Locate the cell with the specified text and output its [x, y] center coordinate. 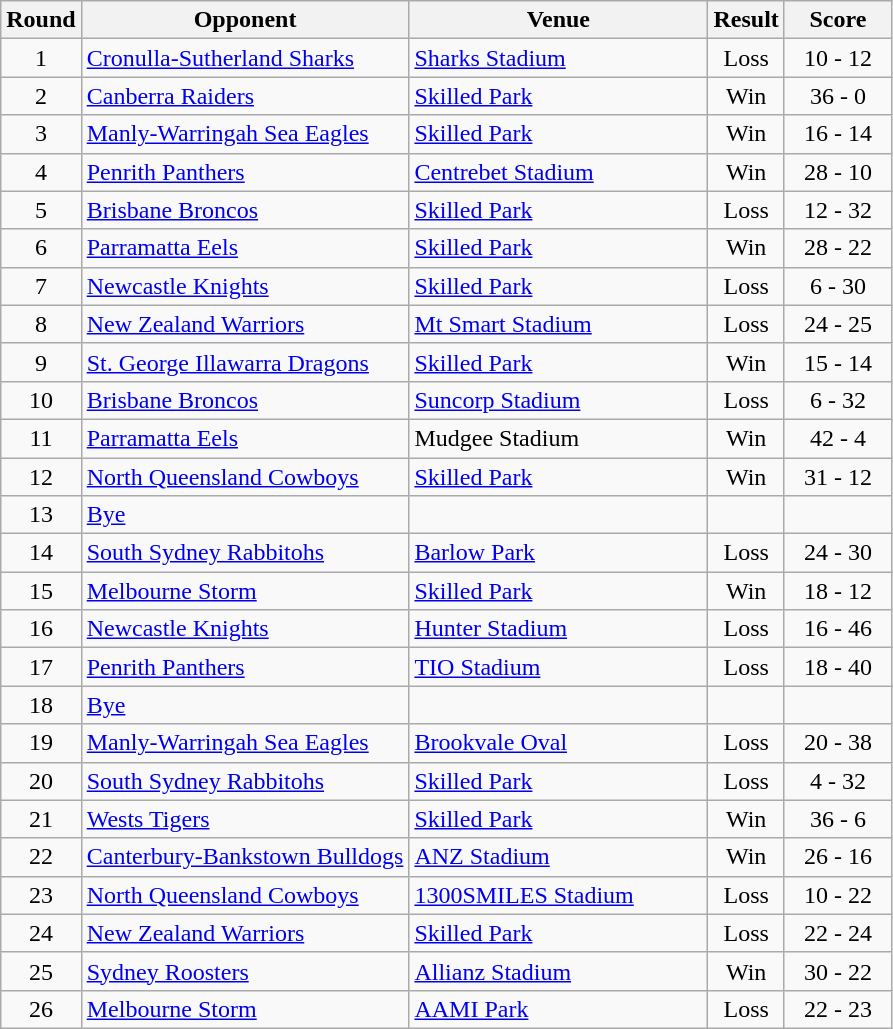
22 - 23 [838, 1009]
23 [41, 895]
18 - 40 [838, 667]
9 [41, 362]
Brookvale Oval [558, 743]
16 [41, 629]
16 - 14 [838, 134]
14 [41, 553]
Barlow Park [558, 553]
24 - 30 [838, 553]
Sharks Stadium [558, 58]
Wests Tigers [245, 819]
6 - 30 [838, 286]
21 [41, 819]
7 [41, 286]
24 [41, 933]
36 - 0 [838, 96]
15 - 14 [838, 362]
St. George Illawarra Dragons [245, 362]
6 - 32 [838, 400]
26 [41, 1009]
17 [41, 667]
Venue [558, 20]
Allianz Stadium [558, 971]
26 - 16 [838, 857]
18 [41, 705]
3 [41, 134]
28 - 10 [838, 172]
10 - 12 [838, 58]
31 - 12 [838, 477]
28 - 22 [838, 248]
24 - 25 [838, 324]
Score [838, 20]
AAMI Park [558, 1009]
Sydney Roosters [245, 971]
1 [41, 58]
42 - 4 [838, 438]
1300SMILES Stadium [558, 895]
11 [41, 438]
30 - 22 [838, 971]
Canterbury-Bankstown Bulldogs [245, 857]
8 [41, 324]
4 [41, 172]
15 [41, 591]
12 [41, 477]
Round [41, 20]
20 [41, 781]
Cronulla-Sutherland Sharks [245, 58]
13 [41, 515]
Centrebet Stadium [558, 172]
22 [41, 857]
10 [41, 400]
Result [746, 20]
22 - 24 [838, 933]
Suncorp Stadium [558, 400]
Hunter Stadium [558, 629]
10 - 22 [838, 895]
18 - 12 [838, 591]
Canberra Raiders [245, 96]
19 [41, 743]
4 - 32 [838, 781]
36 - 6 [838, 819]
12 - 32 [838, 210]
2 [41, 96]
20 - 38 [838, 743]
6 [41, 248]
Mudgee Stadium [558, 438]
ANZ Stadium [558, 857]
TIO Stadium [558, 667]
25 [41, 971]
5 [41, 210]
16 - 46 [838, 629]
Opponent [245, 20]
Mt Smart Stadium [558, 324]
